Output the (x, y) coordinate of the center of the cell containing the given text.  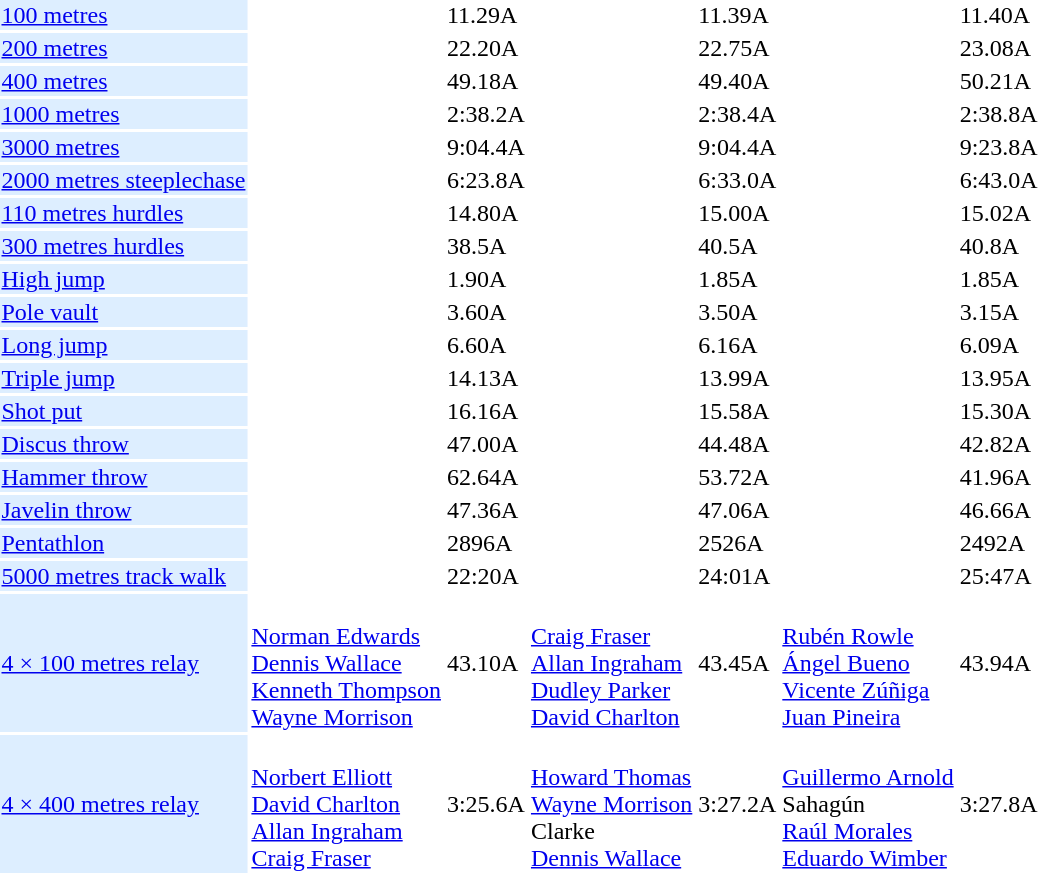
14.13A (486, 378)
22.75A (738, 48)
22.20A (486, 48)
300 metres hurdles (124, 246)
49.18A (486, 81)
2:38.4A (738, 114)
110 metres hurdles (124, 213)
1.90A (486, 279)
1000 metres (124, 114)
16.16A (486, 411)
Pole vault (124, 312)
44.48A (738, 444)
High jump (124, 279)
100 metres (124, 15)
Javelin throw (124, 510)
43.45A (738, 663)
200 metres (124, 48)
3.60A (486, 312)
2896A (486, 543)
3000 metres (124, 147)
40.5A (738, 246)
4 × 100 metres relay (124, 663)
Rubén Rowle Ángel Bueno Vicente Zúñiga Juan Pineira (868, 663)
13.99A (738, 378)
3:25.6A (486, 804)
5000 metres track walk (124, 576)
14.80A (486, 213)
3:27.2A (738, 804)
47.00A (486, 444)
49.40A (738, 81)
47.36A (486, 510)
24:01A (738, 576)
47.06A (738, 510)
Howard Thomas Wayne Morrison Clarke Dennis Wallace (611, 804)
2526A (738, 543)
6:23.8A (486, 180)
2:38.2A (486, 114)
Triple jump (124, 378)
Norbert Elliott David Charlton Allan Ingraham Craig Fraser (346, 804)
15.00A (738, 213)
3.50A (738, 312)
1.85A (738, 279)
Long jump (124, 345)
400 metres (124, 81)
2000 metres steeplechase (124, 180)
Norman Edwards Dennis Wallace Kenneth Thompson Wayne Morrison (346, 663)
Pentathlon (124, 543)
6.16A (738, 345)
43.10A (486, 663)
Guillermo Arnold Sahagún Raúl Morales Eduardo Wimber (868, 804)
Hammer throw (124, 477)
Discus throw (124, 444)
6:33.0A (738, 180)
38.5A (486, 246)
11.39A (738, 15)
Craig Fraser Allan Ingraham Dudley Parker David Charlton (611, 663)
22:20A (486, 576)
62.64A (486, 477)
11.29A (486, 15)
Shot put (124, 411)
6.60A (486, 345)
4 × 400 metres relay (124, 804)
53.72A (738, 477)
15.58A (738, 411)
